Extract the (X, Y) coordinate from the center of the cell holding the provided text.  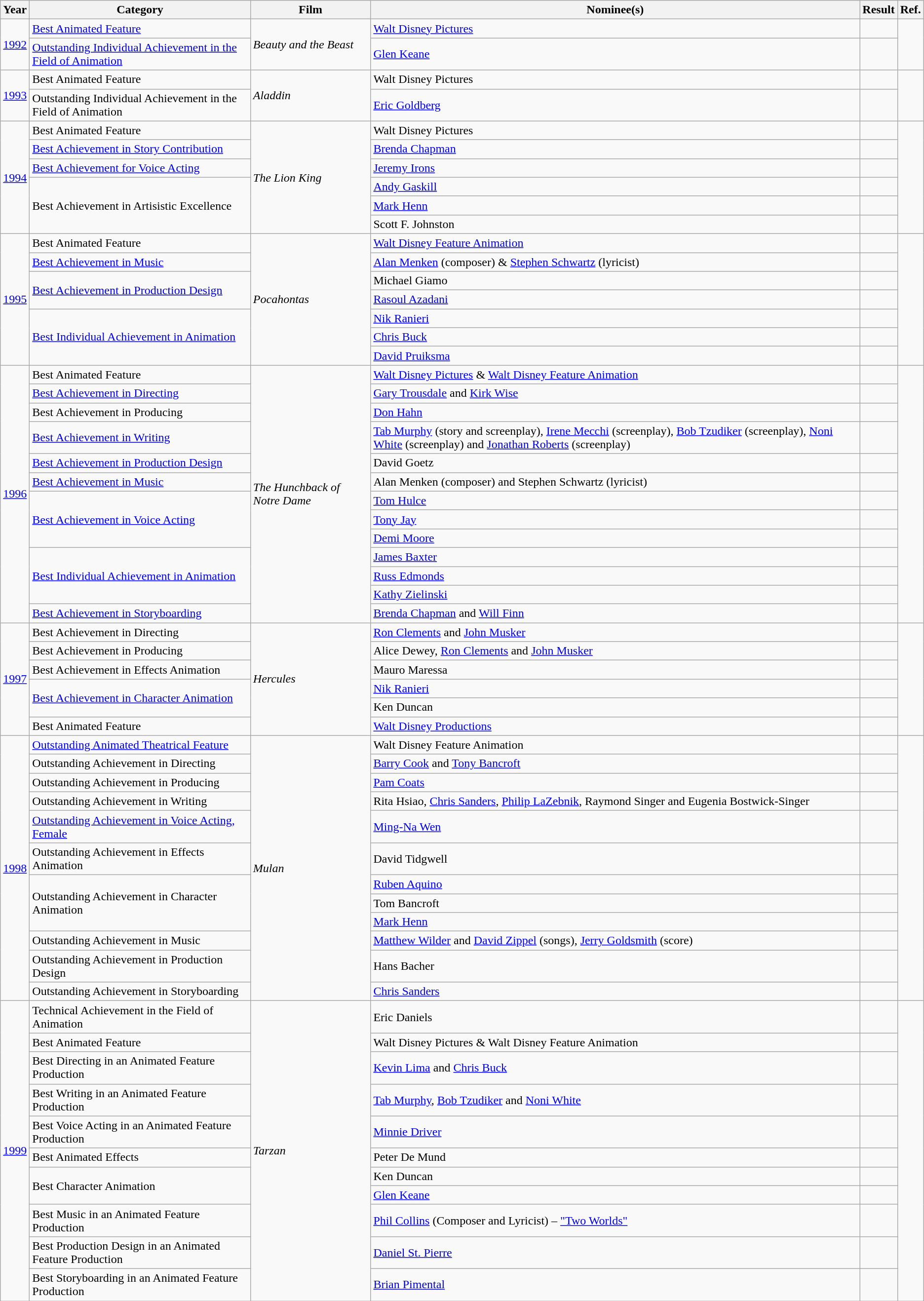
Rita Hsiao, Chris Sanders, Philip LaZebnik, Raymond Singer and Eugenia Bostwick-Singer (615, 801)
Nominee(s) (615, 10)
Russ Edmonds (615, 576)
David Goetz (615, 463)
Tom Hulce (615, 500)
Gary Trousdale and Kirk Wise (615, 393)
Outstanding Achievement in Writing (140, 801)
Alice Dewey, Ron Clements and John Musker (615, 651)
Brenda Chapman (615, 149)
1993 (15, 96)
Ruben Aquino (615, 884)
Alan Menken (composer) and Stephen Schwartz (lyricist) (615, 482)
1998 (15, 868)
Tab Murphy (story and screenplay), Irene Mecchi (screenplay), Bob Tzudiker (screenplay), Noni White (screenplay) and Jonathan Roberts (screenplay) (615, 437)
Best Achievement in Writing (140, 437)
Pocahontas (310, 299)
Outstanding Achievement in Production Design (140, 966)
Best Storyboarding in an Animated Feature Production (140, 1284)
Result (879, 10)
1999 (15, 1151)
Barry Cook and Tony Bancroft (615, 764)
Jeremy Irons (615, 168)
Best Voice Acting in an Animated Feature Production (140, 1132)
Outstanding Achievement in Character Animation (140, 903)
Matthew Wilder and David Zippel (songs), Jerry Goldsmith (score) (615, 941)
Year (15, 10)
Ron Clements and John Musker (615, 632)
Best Achievement for Voice Acting (140, 168)
1995 (15, 299)
Tom Bancroft (615, 903)
Best Achievement in Character Animation (140, 698)
David Tidgwell (615, 859)
David Pruiksma (615, 356)
Category (140, 10)
Outstanding Animated Theatrical Feature (140, 745)
Daniel St. Pierre (615, 1253)
Eric Goldberg (615, 105)
1997 (15, 679)
Best Character Animation (140, 1186)
Demi Moore (615, 538)
Beauty and the Beast (310, 44)
Mauro Maressa (615, 670)
Peter De Mund (615, 1157)
Best Achievement in Effects Animation (140, 670)
Chris Sanders (615, 992)
Best Achievement in Storyboarding (140, 613)
Kevin Lima and Chris Buck (615, 1068)
Chris Buck (615, 337)
Don Hahn (615, 412)
Best Achievement in Artisistic Excellence (140, 205)
Outstanding Achievement in Producing (140, 782)
Walt Disney Productions (615, 726)
Andy Gaskill (615, 187)
James Baxter (615, 557)
The Lion King (310, 177)
Tony Jay (615, 519)
Tarzan (310, 1151)
Best Achievement in Voice Acting (140, 519)
Alan Menken (composer) & Stephen Schwartz (lyricist) (615, 262)
Film (310, 10)
The Hunchback of Notre Dame (310, 494)
Kathy Zielinski (615, 595)
Best Writing in an Animated Feature Production (140, 1100)
Ref. (910, 10)
Best Animated Effects (140, 1157)
Scott F. Johnston (615, 224)
Mulan (310, 868)
Brenda Chapman and Will Finn (615, 613)
Best Production Design in an Animated Feature Production (140, 1253)
1992 (15, 44)
Technical Achievement in the Field of Animation (140, 1017)
Outstanding Achievement in Music (140, 941)
Minnie Driver (615, 1132)
Brian Pimental (615, 1284)
Pam Coats (615, 782)
Rasoul Azadani (615, 300)
Ming-Na Wen (615, 826)
Best Achievement in Story Contribution (140, 149)
Outstanding Achievement in Voice Acting, Female (140, 826)
Eric Daniels (615, 1017)
Michael Giamo (615, 281)
Aladdin (310, 96)
1994 (15, 177)
Best Directing in an Animated Feature Production (140, 1068)
Hans Bacher (615, 966)
Phil Collins (Composer and Lyricist) – "Two Worlds" (615, 1220)
Best Music in an Animated Feature Production (140, 1220)
1996 (15, 494)
Hercules (310, 679)
Tab Murphy, Bob Tzudiker and Noni White (615, 1100)
Outstanding Achievement in Directing (140, 764)
Outstanding Achievement in Storyboarding (140, 992)
Outstanding Achievement in Effects Animation (140, 859)
